For the text-containing cell, return its midpoint in (x, y) coordinate format. 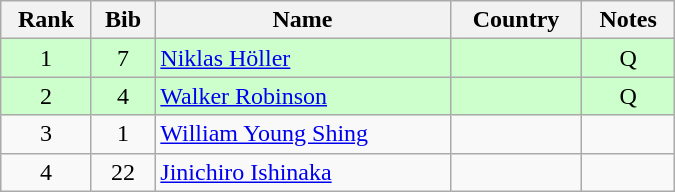
2 (46, 96)
Jinichiro Ishinaka (302, 172)
Rank (46, 20)
7 (123, 58)
Name (302, 20)
Country (516, 20)
William Young Shing (302, 134)
Walker Robinson (302, 96)
22 (123, 172)
Bib (123, 20)
Niklas Höller (302, 58)
3 (46, 134)
Notes (628, 20)
